Pinpoint the cell where the given text exists, returning its (X, Y) midpoint coordinate. 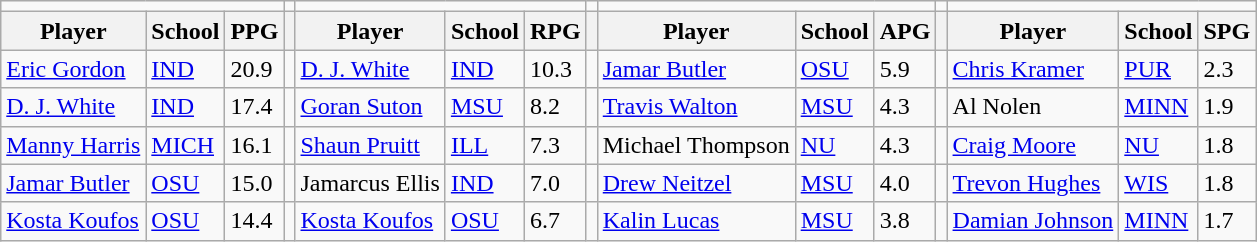
Goran Suton (370, 107)
7.3 (555, 145)
APG (905, 31)
Travis Walton (696, 107)
4.0 (905, 183)
15.0 (254, 183)
Shaun Pruitt (370, 145)
16.1 (254, 145)
Drew Neitzel (696, 183)
MICH (186, 145)
1.9 (1227, 107)
Al Nolen (1033, 107)
7.0 (555, 183)
8.2 (555, 107)
Chris Kramer (1033, 69)
17.4 (254, 107)
WIS (1158, 183)
2.3 (1227, 69)
SPG (1227, 31)
Craig Moore (1033, 145)
1.7 (1227, 221)
Jamarcus Ellis (370, 183)
PPG (254, 31)
Damian Johnson (1033, 221)
PUR (1158, 69)
14.4 (254, 221)
RPG (555, 31)
6.7 (555, 221)
Kalin Lucas (696, 221)
3.8 (905, 221)
Manny Harris (74, 145)
Eric Gordon (74, 69)
Michael Thompson (696, 145)
Trevon Hughes (1033, 183)
ILL (484, 145)
5.9 (905, 69)
10.3 (555, 69)
20.9 (254, 69)
